Return the (x, y) coordinate for the center point of the cell that contains the specified text.  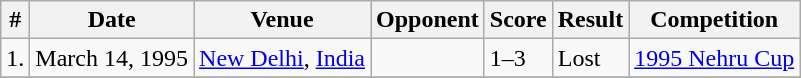
Score (518, 20)
Date (112, 20)
New Delhi, India (282, 58)
March 14, 1995 (112, 58)
Competition (714, 20)
# (16, 20)
1–3 (518, 58)
1. (16, 58)
Venue (282, 20)
Opponent (428, 20)
1995 Nehru Cup (714, 58)
Lost (590, 58)
Result (590, 20)
